For the text-containing cell, return its midpoint in (X, Y) coordinate format. 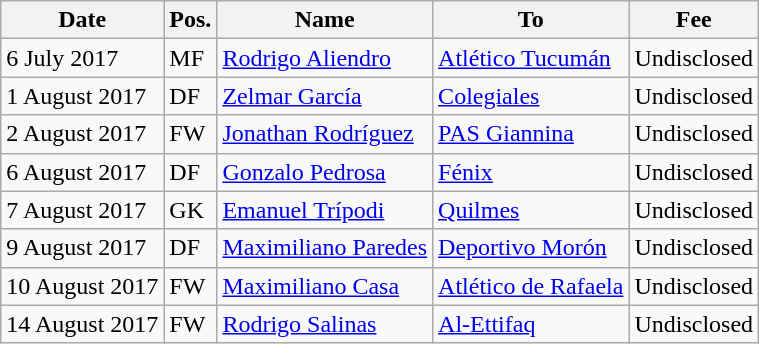
GK (190, 210)
6 August 2017 (82, 172)
9 August 2017 (82, 248)
Quilmes (531, 210)
Name (325, 20)
2 August 2017 (82, 134)
Zelmar García (325, 96)
Pos. (190, 20)
Date (82, 20)
Fee (694, 20)
10 August 2017 (82, 286)
Rodrigo Salinas (325, 324)
Deportivo Morón (531, 248)
Atlético Tucumán (531, 58)
Rodrigo Aliendro (325, 58)
7 August 2017 (82, 210)
Gonzalo Pedrosa (325, 172)
Maximiliano Paredes (325, 248)
PAS Giannina (531, 134)
1 August 2017 (82, 96)
Jonathan Rodríguez (325, 134)
MF (190, 58)
Colegiales (531, 96)
14 August 2017 (82, 324)
To (531, 20)
6 July 2017 (82, 58)
Al-Ettifaq (531, 324)
Atlético de Rafaela (531, 286)
Maximiliano Casa (325, 286)
Emanuel Trípodi (325, 210)
Fénix (531, 172)
